Provide the [X, Y] coordinate of the cell's center where the given text is located.  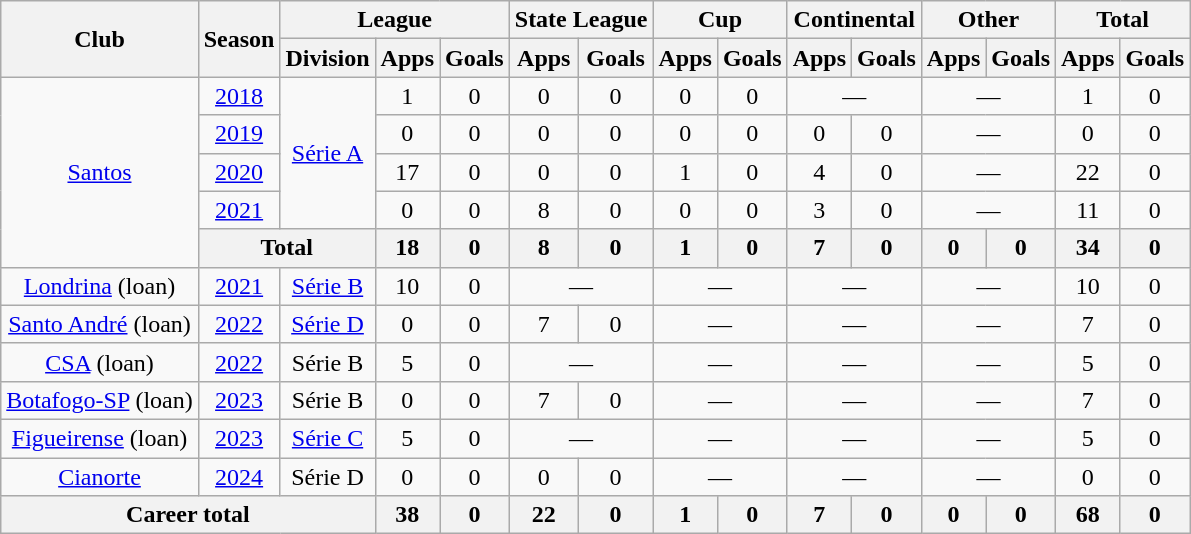
Londrina (loan) [100, 286]
Other [988, 20]
2019 [239, 134]
17 [407, 172]
2018 [239, 96]
Cup [720, 20]
Cianorte [100, 477]
38 [407, 515]
CSA (loan) [100, 362]
Division [328, 58]
4 [819, 172]
Santos [100, 172]
Série A [328, 153]
34 [1088, 248]
State League [581, 20]
2020 [239, 172]
Série C [328, 438]
Club [100, 39]
18 [407, 248]
Figueirense (loan) [100, 438]
League [394, 20]
68 [1088, 515]
Season [239, 39]
11 [1088, 210]
Continental [854, 20]
2024 [239, 477]
Santo André (loan) [100, 324]
Botafogo-SP (loan) [100, 400]
3 [819, 210]
Career total [188, 515]
